Extract the (x, y) coordinate from the center of the cell holding the provided text.  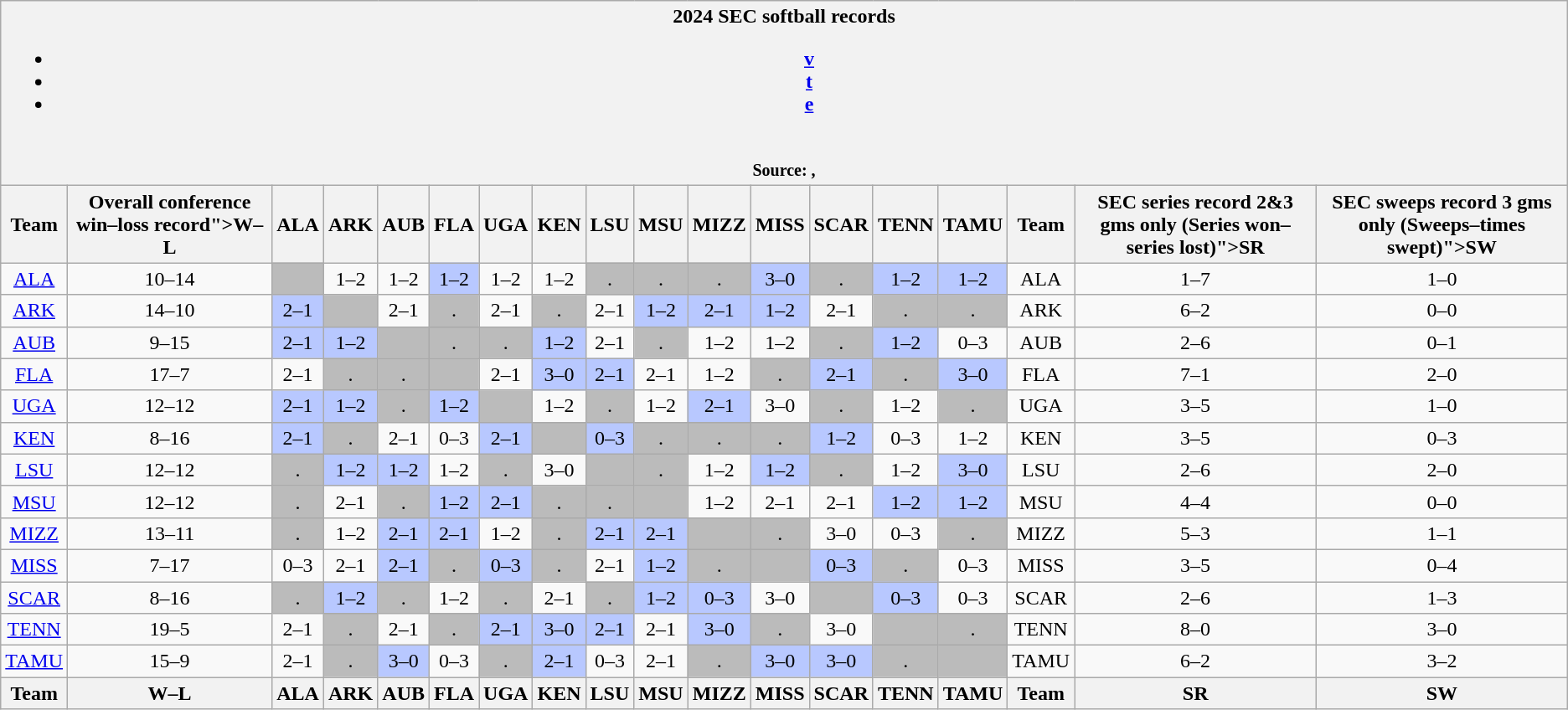
0–4 (1442, 565)
14–10 (170, 311)
2024 SEC softball recordsvteSource: , (784, 94)
7–1 (1196, 374)
5–3 (1196, 533)
17–7 (170, 374)
4–4 (1196, 502)
SW (1442, 693)
Overall conference win–loss record">W–L (170, 224)
0–1 (1442, 342)
3–2 (1442, 661)
SEC series record 2&3 gms only (Series won–series lost)">SR (1196, 224)
SEC sweeps record 3 gms only (Sweeps–times swept)">SW (1442, 224)
10–14 (170, 279)
1–3 (1442, 597)
13–11 (170, 533)
W–L (170, 693)
8–0 (1196, 630)
1–1 (1442, 533)
19–5 (170, 630)
1–7 (1196, 279)
9–15 (170, 342)
SR (1196, 693)
15–9 (170, 661)
7–17 (170, 565)
